Capture the cell that displays the provided text and extract its (x, y) central coordinate. 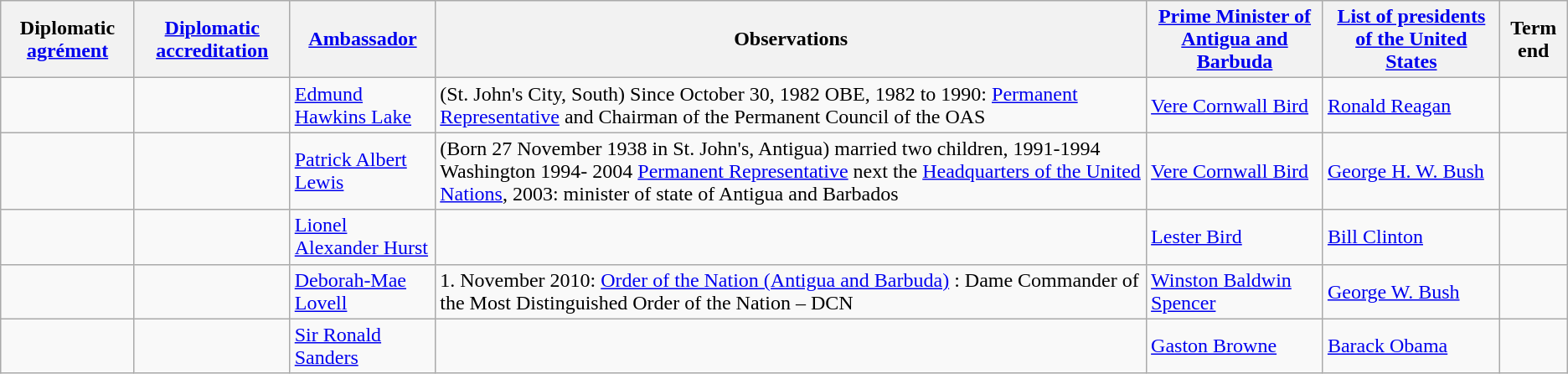
Sir Ronald Sanders (363, 345)
Gaston Browne (1235, 345)
Bill Clinton (1411, 236)
Term end (1533, 39)
1. November 2010: Order of the Nation (Antigua and Barbuda) : Dame Commander of the Most Distinguished Order of the Nation – DCN (791, 292)
Edmund Hawkins Lake (363, 106)
Lionel Alexander Hurst (363, 236)
Lester Bird (1235, 236)
Diplomatic agrément (68, 39)
Barack Obama (1411, 345)
Deborah-Mae Lovell (363, 292)
Prime Minister of Antigua and Barbuda (1235, 39)
Observations (791, 39)
Ronald Reagan (1411, 106)
George W. Bush (1411, 292)
Patrick Albert Lewis (363, 171)
(St. John's City, South) Since October 30, 1982 OBE, 1982 to 1990: Permanent Representative and Chairman of the Permanent Council of the OAS (791, 106)
Ambassador (363, 39)
List of presidents of the United States (1411, 39)
Diplomatic accreditation (212, 39)
Winston Baldwin Spencer (1235, 292)
George H. W. Bush (1411, 171)
